Detect which cell encompasses the target text, then output its [X, Y] center coordinate. 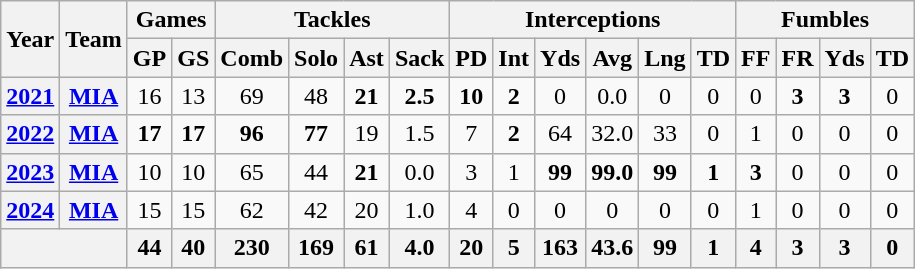
61 [367, 248]
7 [472, 134]
Lng [665, 58]
169 [316, 248]
2.5 [419, 96]
PD [472, 58]
42 [316, 210]
77 [316, 134]
48 [316, 96]
16 [149, 96]
Year [30, 39]
33 [665, 134]
2022 [30, 134]
FF [756, 58]
Sack [419, 58]
GP [149, 58]
2023 [30, 172]
FR [798, 58]
2021 [30, 96]
Team [94, 39]
Avg [612, 58]
19 [367, 134]
Fumbles [826, 20]
43.6 [612, 248]
13 [194, 96]
32.0 [612, 134]
2024 [30, 210]
99.0 [612, 172]
Games [170, 20]
5 [514, 248]
1.0 [419, 210]
4.0 [419, 248]
Tackles [332, 20]
Ast [367, 58]
Interceptions [593, 20]
230 [252, 248]
65 [252, 172]
64 [560, 134]
62 [252, 210]
96 [252, 134]
Comb [252, 58]
163 [560, 248]
GS [194, 58]
69 [252, 96]
Int [514, 58]
40 [194, 248]
1.5 [419, 134]
Solo [316, 58]
